Return [X, Y] of the center of cell containing provided text 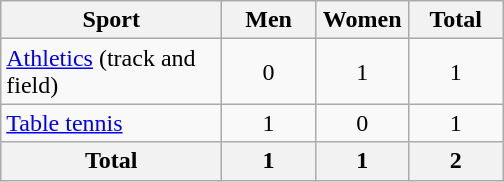
Sport [112, 20]
Table tennis [112, 123]
Women [362, 20]
2 [456, 161]
Men [269, 20]
Athletics (track and field) [112, 72]
